Return the (x, y) coordinate for the center point of the cell that contains the specified text.  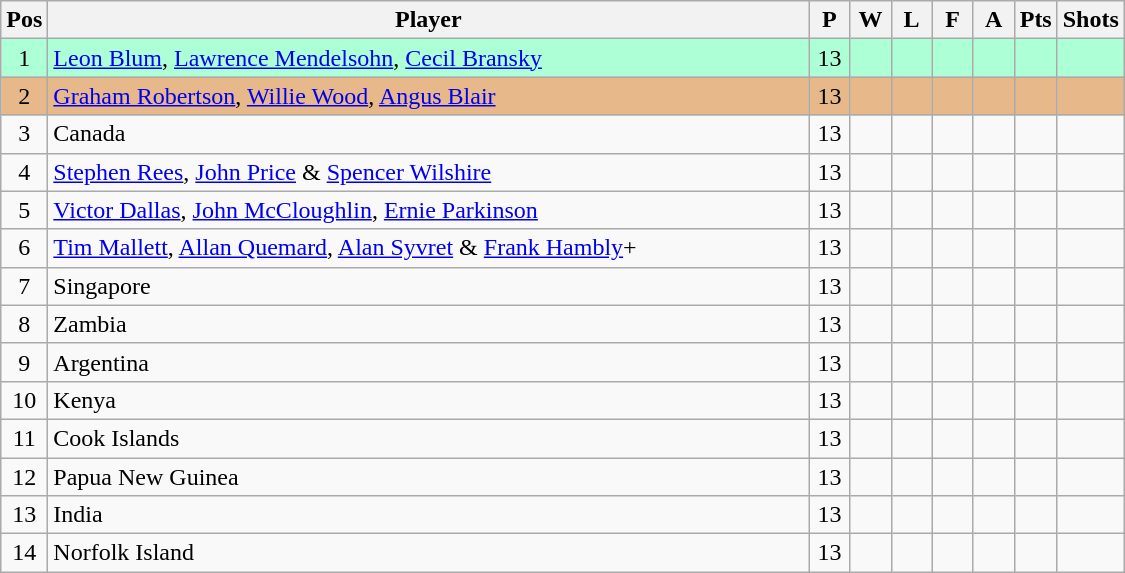
India (428, 515)
Kenya (428, 400)
Canada (428, 134)
Victor Dallas, John McCloughlin, Ernie Parkinson (428, 210)
Leon Blum, Lawrence Mendelsohn, Cecil Bransky (428, 58)
14 (24, 553)
Pos (24, 20)
F (952, 20)
Papua New Guinea (428, 477)
4 (24, 172)
9 (24, 362)
6 (24, 248)
Zambia (428, 324)
A (994, 20)
Pts (1036, 20)
7 (24, 286)
10 (24, 400)
Shots (1090, 20)
Graham Robertson, Willie Wood, Angus Blair (428, 96)
2 (24, 96)
P (830, 20)
Stephen Rees, John Price & Spencer Wilshire (428, 172)
Player (428, 20)
Singapore (428, 286)
5 (24, 210)
Norfolk Island (428, 553)
3 (24, 134)
Argentina (428, 362)
12 (24, 477)
11 (24, 438)
Tim Mallett, Allan Quemard, Alan Syvret & Frank Hambly+ (428, 248)
1 (24, 58)
L (912, 20)
Cook Islands (428, 438)
W (870, 20)
8 (24, 324)
